From the cell containing the given text, extract its center point as [X, Y] coordinate. 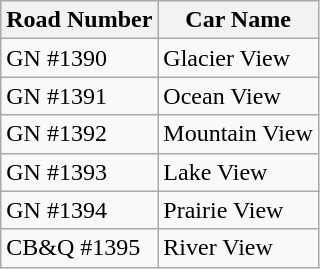
GN #1394 [80, 210]
GN #1390 [80, 58]
River View [238, 248]
CB&Q #1395 [80, 248]
Lake View [238, 172]
GN #1393 [80, 172]
Car Name [238, 20]
Road Number [80, 20]
Glacier View [238, 58]
GN #1392 [80, 134]
Mountain View [238, 134]
Prairie View [238, 210]
Ocean View [238, 96]
GN #1391 [80, 96]
